From the cell containing the given text, extract its center point as (x, y) coordinate. 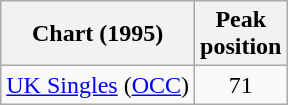
UK Singles (OCC) (98, 85)
71 (241, 85)
Peakposition (241, 34)
Chart (1995) (98, 34)
